Pinpoint the cell where the given text exists, returning its (x, y) midpoint coordinate. 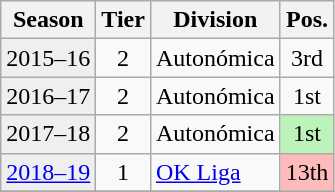
3rd (307, 58)
2018–19 (48, 172)
Tier (124, 20)
1 (124, 172)
OK Liga (215, 172)
2017–18 (48, 134)
2015–16 (48, 58)
Season (48, 20)
Division (215, 20)
Pos. (307, 20)
13th (307, 172)
2016–17 (48, 96)
